Output the [x, y] coordinate of the center of the cell containing the given text.  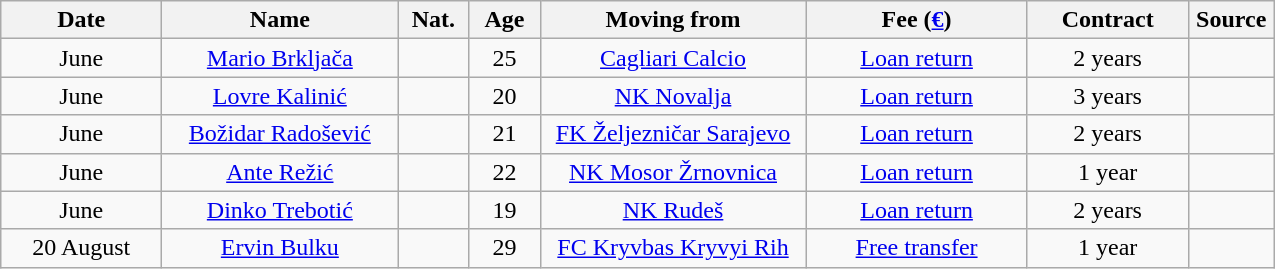
Free transfer [916, 248]
Dinko Trebotić [280, 210]
Contract [1108, 20]
22 [504, 172]
Ante Režić [280, 172]
20 August [82, 248]
Cagliari Calcio [673, 58]
Nat. [434, 20]
FK Željezničar Sarajevo [673, 134]
NK Novalja [673, 96]
Ervin Bulku [280, 248]
Source [1231, 20]
19 [504, 210]
FC Kryvbas Kryvyi Rih [673, 248]
Fee (€) [916, 20]
NK Rudeš [673, 210]
NK Mosor Žrnovnica [673, 172]
Moving from [673, 20]
Name [280, 20]
Lovre Kalinić [280, 96]
3 years [1108, 96]
21 [504, 134]
Date [82, 20]
25 [504, 58]
20 [504, 96]
Božidar Radošević [280, 134]
Mario Brkljača [280, 58]
29 [504, 248]
Age [504, 20]
